Return the [X, Y] coordinate for the center point of the cell that contains the specified text.  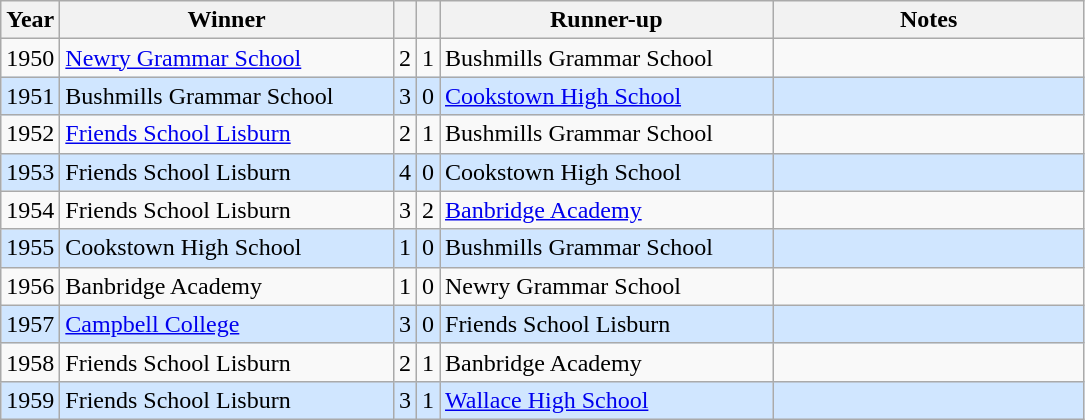
Year [30, 20]
1958 [30, 362]
1952 [30, 134]
Campbell College [227, 324]
1957 [30, 324]
Runner-up [607, 20]
Winner [227, 20]
1955 [30, 248]
1956 [30, 286]
1951 [30, 96]
1953 [30, 172]
Wallace High School [607, 400]
1950 [30, 58]
1954 [30, 210]
4 [404, 172]
1959 [30, 400]
Notes [928, 20]
